Output the (x, y) coordinate of the center of the cell containing the given text.  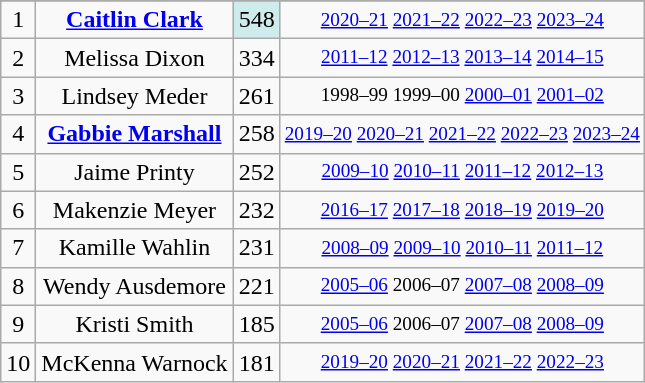
2019–20 2020–21 2021–22 2022–23 2023–24 (462, 134)
1 (18, 20)
1998–99 1999–00 2000–01 2001–02 (462, 96)
2019–20 2020–21 2021–22 2022–23 (462, 362)
221 (256, 286)
9 (18, 324)
261 (256, 96)
5 (18, 172)
258 (256, 134)
3 (18, 96)
8 (18, 286)
Kristi Smith (134, 324)
185 (256, 324)
181 (256, 362)
Melissa Dixon (134, 58)
6 (18, 210)
2020–21 2021–22 2022–23 2023–24 (462, 20)
232 (256, 210)
Caitlin Clark (134, 20)
231 (256, 248)
2008–09 2009–10 2010–11 2011–12 (462, 248)
Lindsey Meder (134, 96)
4 (18, 134)
548 (256, 20)
334 (256, 58)
252 (256, 172)
Gabbie Marshall (134, 134)
7 (18, 248)
Wendy Ausdemore (134, 286)
Jaime Printy (134, 172)
2 (18, 58)
Makenzie Meyer (134, 210)
10 (18, 362)
2016–17 2017–18 2018–19 2019–20 (462, 210)
2009–10 2010–11 2011–12 2012–13 (462, 172)
McKenna Warnock (134, 362)
Kamille Wahlin (134, 248)
2011–12 2012–13 2013–14 2014–15 (462, 58)
